Scan for the cell matching the given text and deliver its (X, Y) coordinate at center. 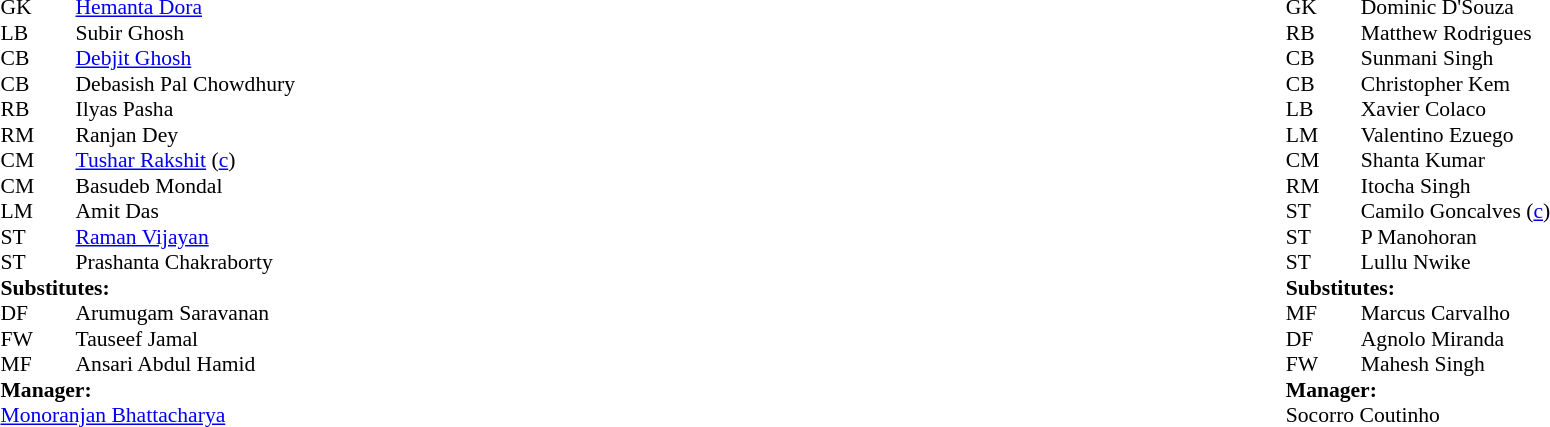
Christopher Kem (1456, 84)
Marcus Carvalho (1456, 313)
Shanta Kumar (1456, 161)
Ranjan Dey (186, 135)
Mahesh Singh (1456, 365)
Tushar Rakshit (c) (186, 161)
Sunmani Singh (1456, 59)
Lullu Nwike (1456, 263)
Ilyas Pasha (186, 109)
Amit Das (186, 211)
P Manohoran (1456, 237)
Agnolo Miranda (1456, 339)
Xavier Colaco (1456, 109)
Tauseef Jamal (186, 339)
Subir Ghosh (186, 33)
Raman Vijayan (186, 237)
Debjit Ghosh (186, 59)
Matthew Rodrigues (1456, 33)
Ansari Abdul Hamid (186, 365)
Itocha Singh (1456, 186)
Camilo Goncalves (c) (1456, 211)
Prashanta Chakraborty (186, 263)
Arumugam Saravanan (186, 313)
Debasish Pal Chowdhury (186, 84)
Valentino Ezuego (1456, 135)
Basudeb Mondal (186, 186)
